Output the (X, Y) coordinate of the center of the cell containing the given text.  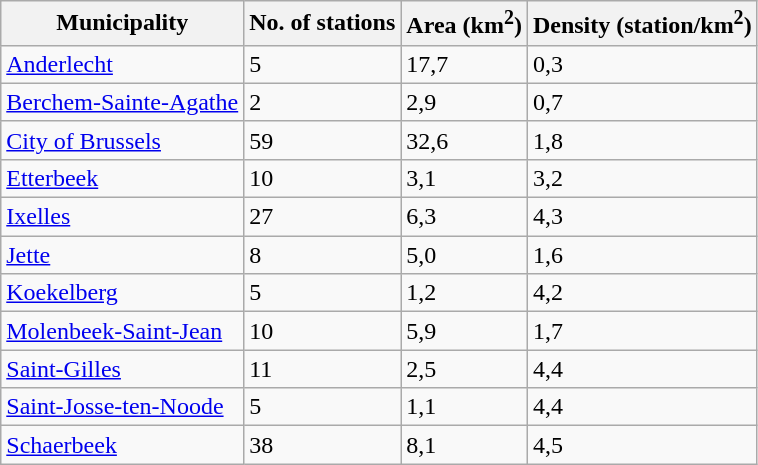
1,2 (464, 293)
Berchem-Sainte-Agathe (122, 102)
No. of stations (322, 24)
17,7 (464, 64)
Molenbeek-Saint-Jean (122, 331)
Schaerbeek (122, 445)
3,2 (642, 178)
Etterbeek (122, 178)
59 (322, 140)
Anderlecht (122, 64)
0,7 (642, 102)
32,6 (464, 140)
11 (322, 369)
27 (322, 217)
1,1 (464, 407)
3,1 (464, 178)
2 (322, 102)
0,3 (642, 64)
1,8 (642, 140)
5,0 (464, 255)
1,6 (642, 255)
Municipality (122, 24)
Saint-Gilles (122, 369)
5,9 (464, 331)
6,3 (464, 217)
Jette (122, 255)
Koekelberg (122, 293)
4,5 (642, 445)
Saint-Josse-ten-Noode (122, 407)
38 (322, 445)
8,1 (464, 445)
City of Brussels (122, 140)
Density (station/km2) (642, 24)
2,9 (464, 102)
2,5 (464, 369)
1,7 (642, 331)
Ixelles (122, 217)
4,3 (642, 217)
Area (km2) (464, 24)
4,2 (642, 293)
8 (322, 255)
